Extract the (X, Y) coordinate from the center of the cell holding the provided text.  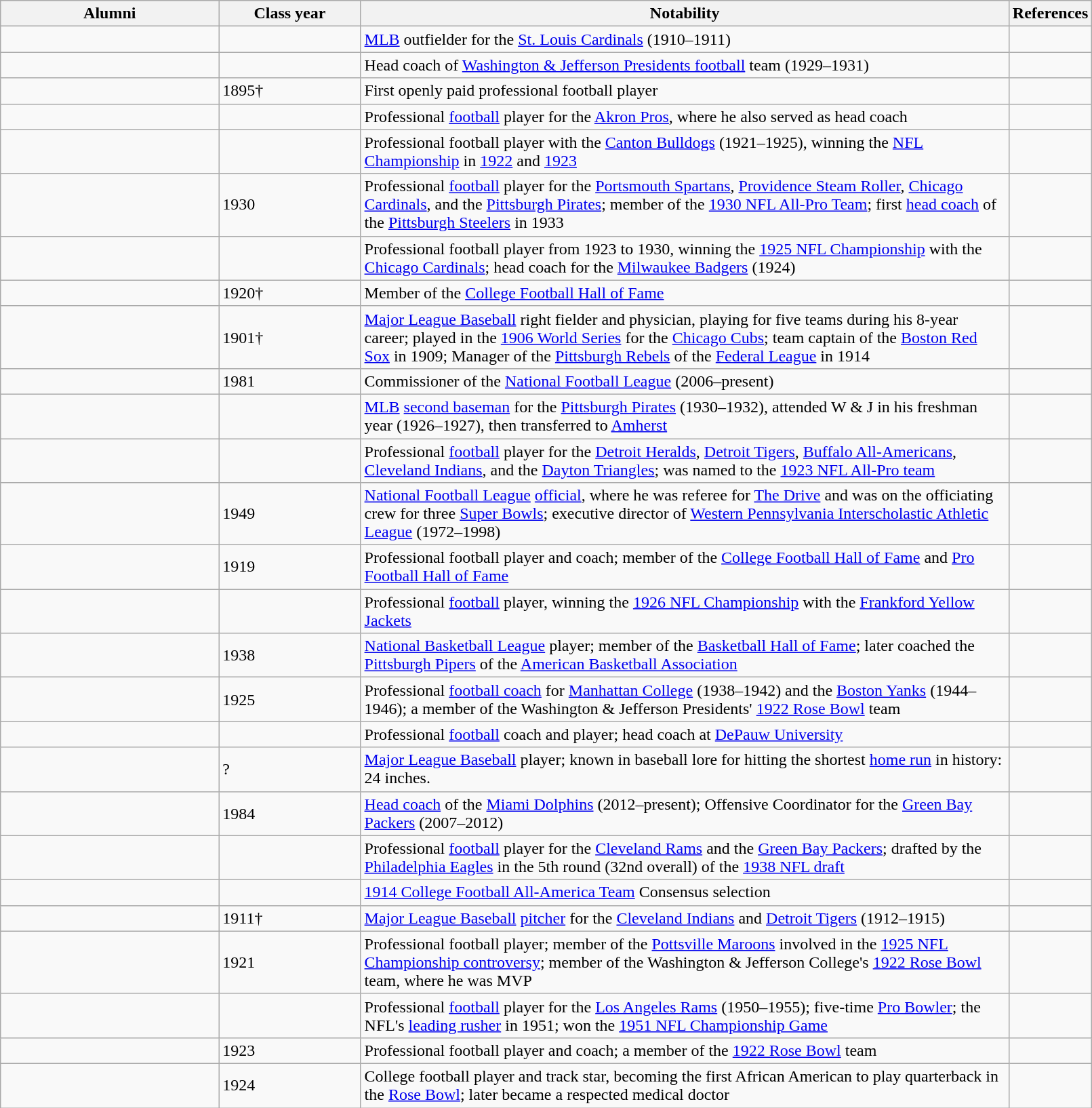
Major League Baseball pitcher for the Cleveland Indians and Detroit Tigers (1912–1915) (685, 918)
? (290, 769)
Professional football player and coach; member of the College Football Hall of Fame and Pro Football Hall of Fame (685, 567)
1895† (290, 91)
1911† (290, 918)
National Basketball League player; member of the Basketball Hall of Fame; later coached the Pittsburgh Pipers of the American Basketball Association (685, 655)
MLB second baseman for the Pittsburgh Pirates (1930–1932), attended W & J in his freshman year (1926–1927), then transferred to Amherst (685, 416)
Professional football player for the Akron Pros, where he also served as head coach (685, 117)
Professional football player with the Canton Bulldogs (1921–1925), winning the NFL Championship in 1922 and 1923 (685, 152)
Professional football coach and player; head coach at DePauw University (685, 734)
First openly paid professional football player (685, 91)
1920† (290, 293)
1924 (290, 1085)
MLB outfielder for the St. Louis Cardinals (1910–1911) (685, 39)
1921 (290, 962)
1949 (290, 514)
Head coach of Washington & Jefferson Presidents football team (1929–1931) (685, 65)
1930 (290, 205)
Notability (685, 14)
1923 (290, 1050)
1901† (290, 337)
Class year (290, 14)
1938 (290, 655)
Alumni (110, 14)
Major League Baseball player; known in baseball lore for hitting the shortest home run in history: 24 inches. (685, 769)
1925 (290, 700)
1919 (290, 567)
Professional football player and coach; a member of the 1922 Rose Bowl team (685, 1050)
1984 (290, 814)
Commissioner of the National Football League (2006–present) (685, 381)
1981 (290, 381)
References (1051, 14)
Professional football player, winning the 1926 NFL Championship with the Frankford Yellow Jackets (685, 612)
1914 College Football All-America Team Consensus selection (685, 892)
Member of the College Football Hall of Fame (685, 293)
Head coach of the Miami Dolphins (2012–present); Offensive Coordinator for the Green Bay Packers (2007–2012) (685, 814)
